Search for the cell housing the specified text and yield its [x, y] center coordinate. 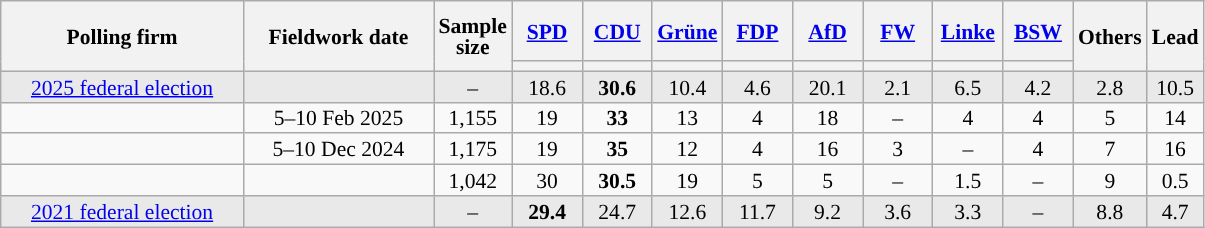
FDP [757, 31]
FW [898, 31]
35 [617, 150]
1.5 [968, 180]
Linke [968, 31]
30 [547, 180]
5–10 Feb 2025 [338, 118]
SPD [547, 31]
10.5 [1176, 86]
4.7 [1176, 212]
1,155 [473, 118]
Grüne [687, 31]
30.6 [617, 86]
Others [1110, 36]
Lead [1176, 36]
20.1 [827, 86]
13 [687, 118]
12 [687, 150]
9.2 [827, 212]
Polling firm [122, 36]
2025 federal election [122, 86]
8.8 [1110, 212]
Fieldwork date [338, 36]
1,175 [473, 150]
18 [827, 118]
4.2 [1038, 86]
0.5 [1176, 180]
2.8 [1110, 86]
BSW [1038, 31]
24.7 [617, 212]
3.6 [898, 212]
7 [1110, 150]
11.7 [757, 212]
30.5 [617, 180]
CDU [617, 31]
2021 federal election [122, 212]
18.6 [547, 86]
AfD [827, 31]
3.3 [968, 212]
12.6 [687, 212]
9 [1110, 180]
33 [617, 118]
2.1 [898, 86]
3 [898, 150]
14 [1176, 118]
1,042 [473, 180]
29.4 [547, 212]
Samplesize [473, 36]
5–10 Dec 2024 [338, 150]
6.5 [968, 86]
10.4 [687, 86]
4.6 [757, 86]
